Detect which cell encompasses the target text, then output its (X, Y) center coordinate. 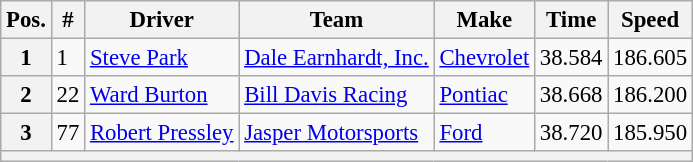
186.605 (650, 58)
Steve Park (162, 58)
Robert Pressley (162, 133)
Time (572, 20)
Chevrolet (484, 58)
Dale Earnhardt, Inc. (336, 58)
Pontiac (484, 95)
Ward Burton (162, 95)
Driver (162, 20)
38.720 (572, 133)
Pos. (26, 20)
77 (68, 133)
38.668 (572, 95)
Bill Davis Racing (336, 95)
Speed (650, 20)
Jasper Motorsports (336, 133)
2 (26, 95)
# (68, 20)
Team (336, 20)
Make (484, 20)
Ford (484, 133)
22 (68, 95)
38.584 (572, 58)
3 (26, 133)
186.200 (650, 95)
185.950 (650, 133)
